Determine the [x, y] coordinate at the center of the cell enclosing the given text.  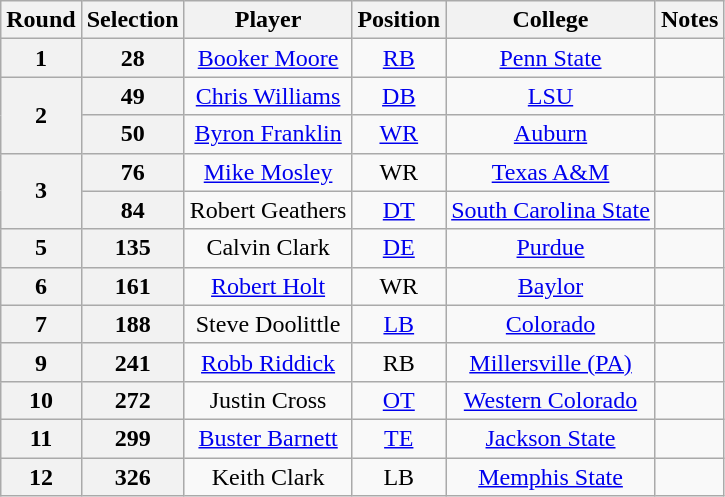
1 [41, 58]
DE [399, 248]
50 [132, 134]
Colorado [551, 324]
76 [132, 172]
Keith Clark [268, 477]
326 [132, 477]
Player [268, 20]
Jackson State [551, 438]
LSU [551, 96]
Millersville (PA) [551, 362]
Chris Williams [268, 96]
Booker Moore [268, 58]
College [551, 20]
Auburn [551, 134]
Selection [132, 20]
Calvin Clark [268, 248]
5 [41, 248]
Position [399, 20]
South Carolina State [551, 210]
Steve Doolittle [268, 324]
Mike Mosley [268, 172]
7 [41, 324]
Texas A&M [551, 172]
TE [399, 438]
Byron Franklin [268, 134]
299 [132, 438]
6 [41, 286]
Robb Riddick [268, 362]
Baylor [551, 286]
Notes [689, 20]
11 [41, 438]
161 [132, 286]
10 [41, 400]
Round [41, 20]
Robert Holt [268, 286]
Memphis State [551, 477]
9 [41, 362]
28 [132, 58]
12 [41, 477]
Buster Barnett [268, 438]
OT [399, 400]
Purdue [551, 248]
135 [132, 248]
84 [132, 210]
3 [41, 191]
272 [132, 400]
DB [399, 96]
49 [132, 96]
Justin Cross [268, 400]
2 [41, 115]
Robert Geathers [268, 210]
241 [132, 362]
Penn State [551, 58]
Western Colorado [551, 400]
188 [132, 324]
DT [399, 210]
